Locate the cell with the specified text and output its (x, y) center coordinate. 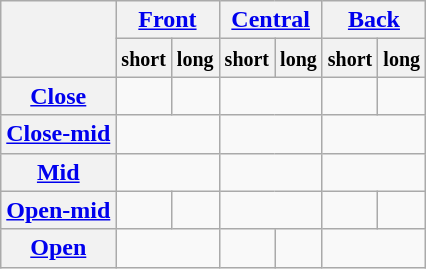
Close (58, 96)
Open-mid (58, 210)
Open (58, 248)
Close-mid (58, 134)
Central (270, 20)
Back (374, 20)
Front (168, 20)
Mid (58, 172)
